Find where the given text appears and provide that cell's center as [x, y] coordinate. 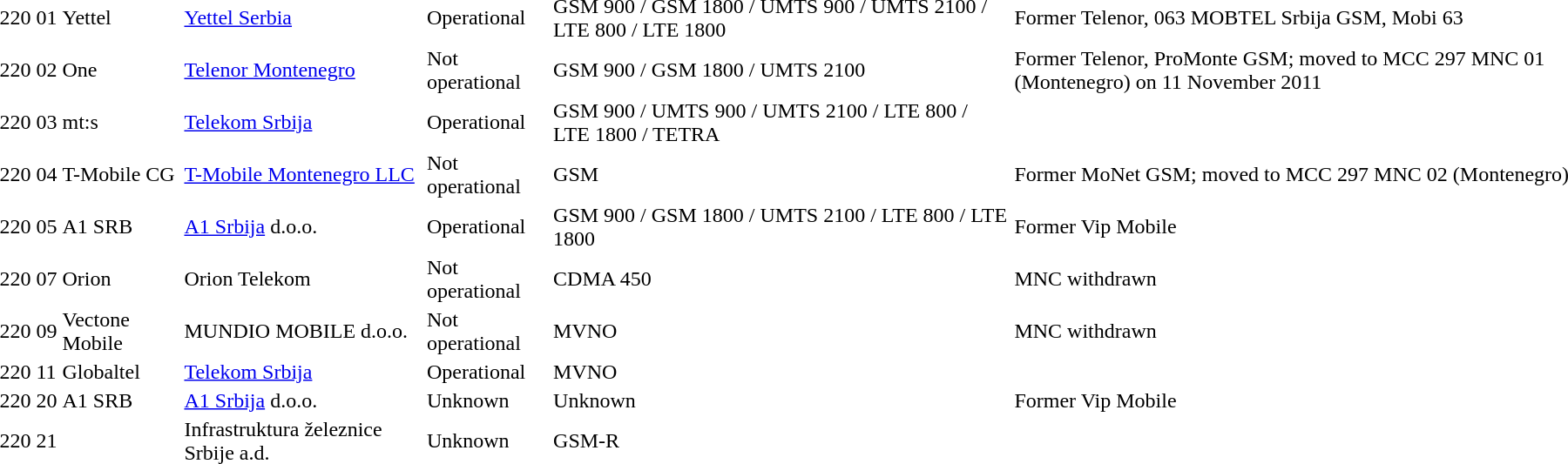
09 [47, 331]
Telenor Montenegro [303, 70]
T-Mobile CG [120, 174]
05 [47, 226]
GSM 900 / GSM 1800 / UMTS 2100 [781, 70]
11 [47, 372]
GSM 900 / GSM 1800 / UMTS 2100 / LTE 800 / LTE 1800 [781, 226]
One [120, 70]
Globaltel [120, 372]
Orion Telekom [303, 279]
03 [47, 122]
07 [47, 279]
Orion [120, 279]
CDMA 450 [781, 279]
02 [47, 70]
20 [47, 400]
GSM 900 / UMTS 900 / UMTS 2100 / LTE 800 / LTE 1800 / TETRA [781, 122]
Vectone Mobile [120, 331]
mt:s [120, 122]
MUNDIO MOBILE d.o.o. [303, 331]
T-Mobile Montenegro LLC [303, 174]
GSM [781, 174]
04 [47, 174]
